Find where the given text appears and provide that cell's center as [X, Y] coordinate. 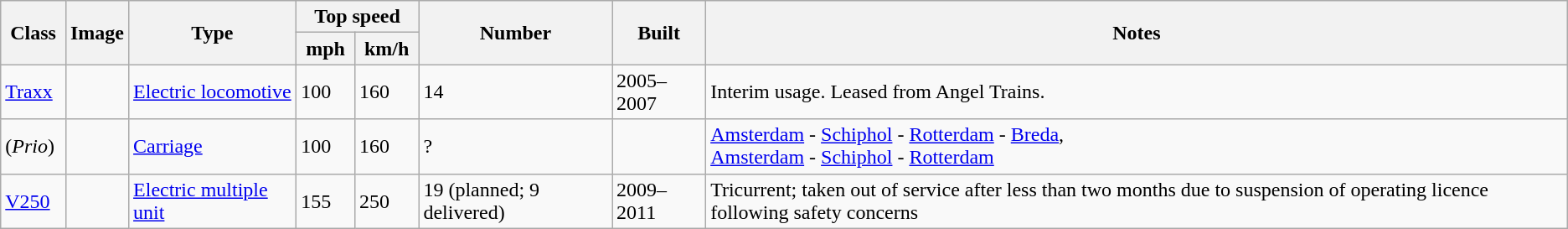
Traxx [34, 92]
Tricurrent; taken out of service after less than two months due to suspension of operating licence following safety concerns [1137, 201]
Type [213, 33]
? [516, 146]
Electric locomotive [213, 92]
km/h [386, 49]
155 [326, 201]
Notes [1137, 33]
Interim usage. Leased from Angel Trains. [1137, 92]
14 [516, 92]
250 [386, 201]
Built [659, 33]
(Prio) [34, 146]
2009–2011 [659, 201]
Amsterdam - Schiphol - Rotterdam - Breda, Amsterdam - Schiphol - Rotterdam [1137, 146]
mph [326, 49]
2005–2007 [659, 92]
Number [516, 33]
Top speed [358, 17]
Electric multiple unit [213, 201]
19 (planned; 9 delivered) [516, 201]
Carriage [213, 146]
Class [34, 33]
Image [97, 33]
V250 [34, 201]
